Locate the cell with the specified text and output its [x, y] center coordinate. 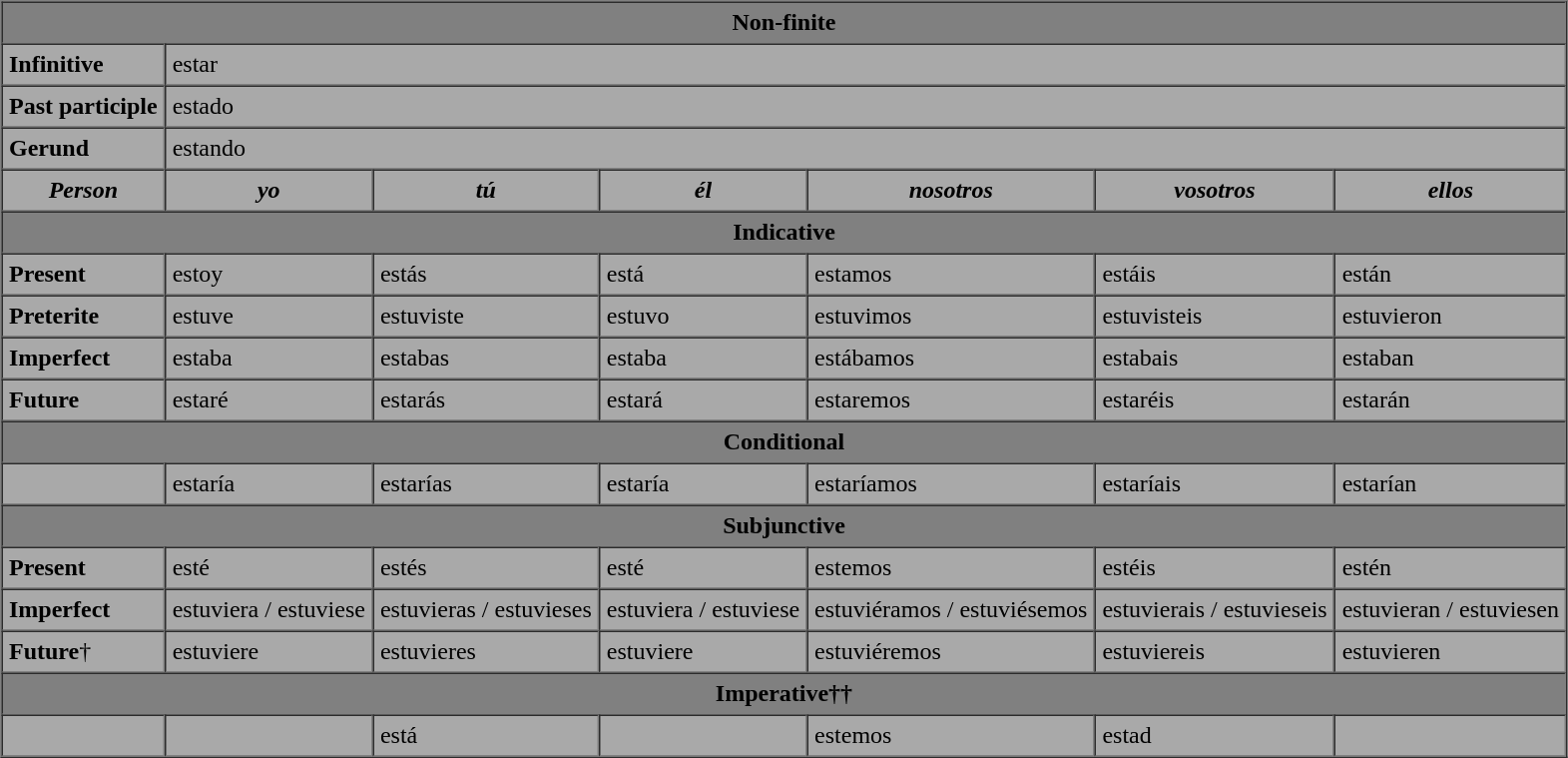
estábamos [951, 359]
Preterite [84, 317]
estuvierais / estuvieseis [1215, 610]
estarían [1450, 484]
estarás [485, 400]
estar [865, 65]
vosotros [1215, 191]
estaríais [1215, 484]
estarías [485, 484]
estés [485, 568]
estuvimos [951, 317]
estamos [951, 275]
Indicative [784, 233]
estabais [1215, 359]
estaréis [1215, 400]
Imperative†† [784, 694]
estuvo [703, 317]
estaban [1450, 359]
tú [485, 191]
Subjunctive [784, 526]
estad [1215, 736]
estéis [1215, 568]
estaríamos [951, 484]
estuvieron [1450, 317]
estuvieran / estuviesen [1450, 610]
él [703, 191]
estuve [268, 317]
Infinitive [84, 65]
Future† [84, 652]
estará [703, 400]
están [1450, 275]
yo [268, 191]
Person [84, 191]
estando [865, 149]
estabas [485, 359]
estuviste [485, 317]
estarán [1450, 400]
estuviéremos [951, 652]
estuvisteis [1215, 317]
estaré [268, 400]
ellos [1450, 191]
estuvieras / estuvieses [485, 610]
Future [84, 400]
estuvieren [1450, 652]
estoy [268, 275]
estuviéramos / estuviésemos [951, 610]
Conditional [784, 442]
estado [865, 107]
Non-finite [784, 23]
estáis [1215, 275]
Past participle [84, 107]
Gerund [84, 149]
estaremos [951, 400]
estuviereis [1215, 652]
estén [1450, 568]
estuvieres [485, 652]
nosotros [951, 191]
estás [485, 275]
